Locate the cell with the specified text and output its (X, Y) center coordinate. 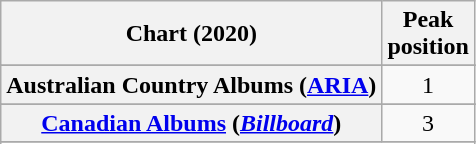
3 (428, 123)
Australian Country Albums (ARIA) (192, 85)
Chart (2020) (192, 34)
1 (428, 85)
Peakposition (428, 34)
Canadian Albums (Billboard) (192, 123)
